Search for the cell housing the specified text and yield its [x, y] center coordinate. 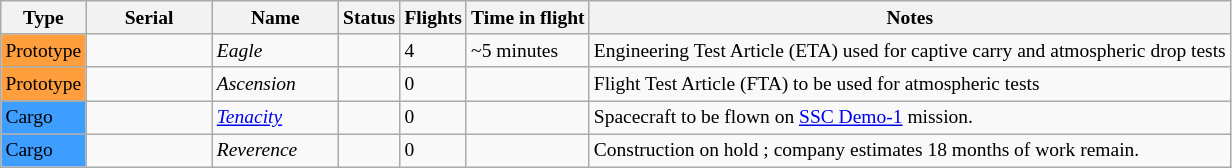
Serial [149, 18]
Reverence [275, 150]
Engineering Test Article (ETA) used for captive carry and atmospheric drop tests [910, 50]
Tenacity [275, 118]
Flight Test Article (FTA) to be used for atmospheric tests [910, 84]
Type [44, 18]
Time in flight [528, 18]
Eagle [275, 50]
Notes [910, 18]
Spacecraft to be flown on SSC Demo-1 mission. [910, 118]
4 [434, 50]
Ascension [275, 84]
Status [368, 18]
Name [275, 18]
Construction on hold ; company estimates 18 months of work remain. [910, 150]
Flights [434, 18]
~5 minutes [528, 50]
